From the cell containing the given text, extract its center point as [x, y] coordinate. 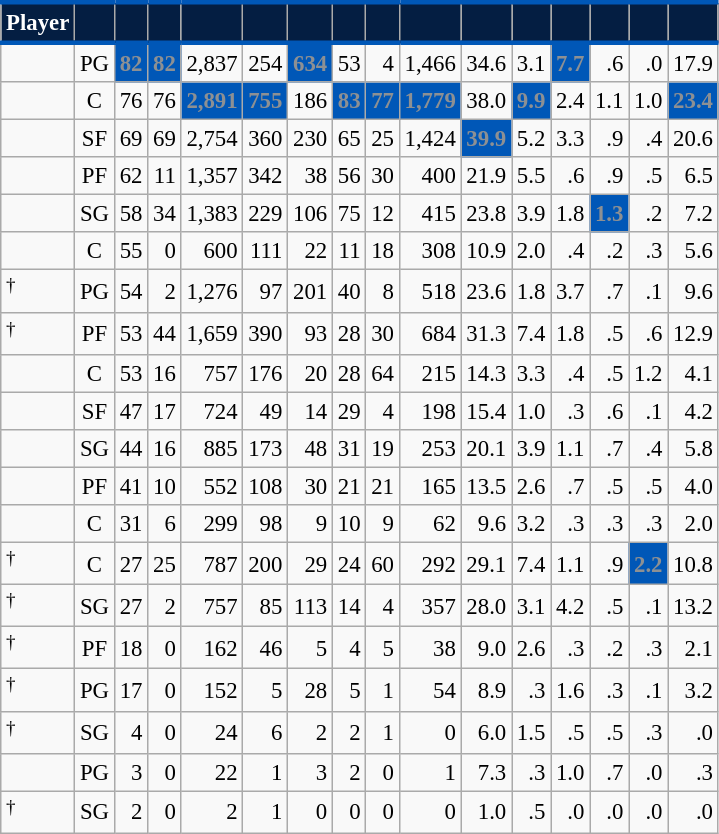
390 [266, 333]
254 [266, 62]
9.9 [532, 101]
40 [348, 291]
308 [430, 251]
1,357 [212, 176]
15.4 [486, 411]
400 [430, 176]
1,466 [430, 62]
29.1 [486, 563]
14.3 [486, 373]
7.7 [570, 62]
8 [382, 291]
198 [430, 411]
2,754 [212, 139]
600 [212, 251]
12 [382, 214]
60 [382, 563]
12.9 [693, 333]
49 [266, 411]
552 [212, 486]
7.2 [693, 214]
34 [164, 214]
64 [382, 373]
165 [430, 486]
4.0 [693, 486]
65 [348, 139]
176 [266, 373]
10.8 [693, 563]
98 [266, 524]
46 [266, 648]
360 [266, 139]
108 [266, 486]
1.6 [570, 690]
186 [310, 101]
5.5 [532, 176]
885 [212, 449]
415 [430, 214]
755 [266, 101]
113 [310, 606]
229 [266, 214]
299 [212, 524]
1,659 [212, 333]
106 [310, 214]
152 [212, 690]
10.9 [486, 251]
13.5 [486, 486]
20 [310, 373]
1,779 [430, 101]
13.2 [693, 606]
5.8 [693, 449]
93 [310, 333]
3.7 [570, 291]
39.9 [486, 139]
28.0 [486, 606]
292 [430, 563]
23.6 [486, 291]
56 [348, 176]
215 [430, 373]
17.9 [693, 62]
9.0 [486, 648]
23.4 [693, 101]
Player [38, 22]
357 [430, 606]
253 [430, 449]
162 [212, 648]
518 [430, 291]
200 [266, 563]
41 [130, 486]
342 [266, 176]
1,383 [212, 214]
19 [382, 449]
34.6 [486, 62]
2.4 [570, 101]
97 [266, 291]
6.0 [486, 732]
2,837 [212, 62]
201 [310, 291]
58 [130, 214]
38.0 [486, 101]
724 [212, 411]
1,276 [212, 291]
4.1 [693, 373]
6.5 [693, 176]
31.3 [486, 333]
1.5 [532, 732]
173 [266, 449]
8.9 [486, 690]
47 [130, 411]
2.2 [648, 563]
2,891 [212, 101]
5.2 [532, 139]
20.1 [486, 449]
7.3 [486, 772]
75 [348, 214]
1.3 [610, 214]
111 [266, 251]
684 [430, 333]
55 [130, 251]
77 [382, 101]
83 [348, 101]
1,424 [430, 139]
20.6 [693, 139]
5.6 [693, 251]
85 [266, 606]
634 [310, 62]
21.9 [486, 176]
787 [212, 563]
23.8 [486, 214]
48 [310, 449]
230 [310, 139]
2.1 [693, 648]
1.2 [648, 373]
